For the text-containing cell, return its midpoint in [X, Y] coordinate format. 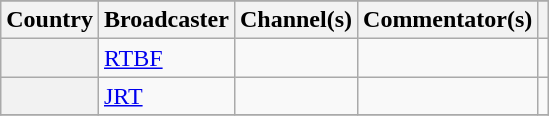
Broadcaster [166, 20]
Commentator(s) [448, 20]
RTBF [166, 58]
Country [50, 20]
JRT [166, 96]
Channel(s) [296, 20]
